Locate the cell with the specified text and output its [X, Y] center coordinate. 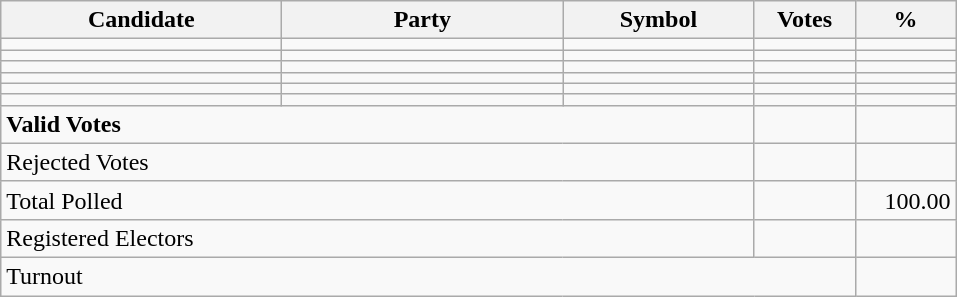
100.00 [906, 200]
Total Polled [378, 200]
Candidate [142, 20]
% [906, 20]
Symbol [658, 20]
Rejected Votes [378, 162]
Turnout [428, 276]
Votes [804, 20]
Valid Votes [378, 124]
Registered Electors [378, 238]
Party [422, 20]
